Return (x, y) of the center of cell containing provided text 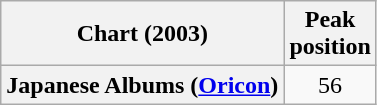
Peakposition (330, 34)
Chart (2003) (142, 34)
Japanese Albums (Oricon) (142, 85)
56 (330, 85)
